Locate the cell with the specified text and output its [X, Y] center coordinate. 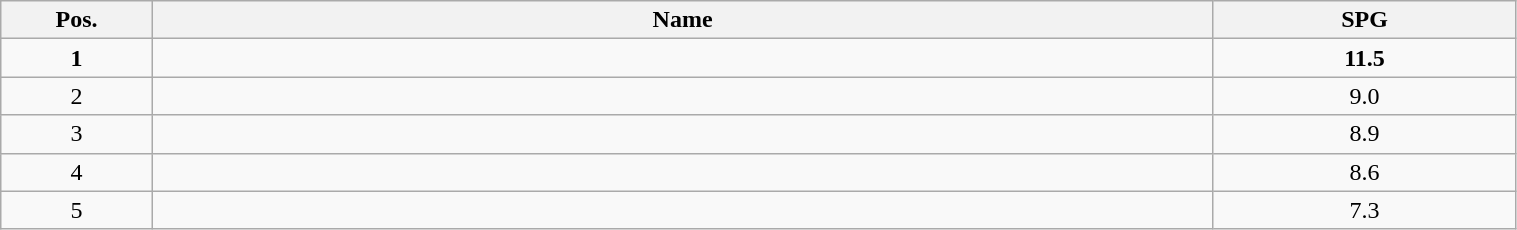
8.9 [1364, 134]
8.6 [1364, 172]
SPG [1364, 20]
5 [77, 210]
4 [77, 172]
Pos. [77, 20]
Name [682, 20]
7.3 [1364, 210]
11.5 [1364, 58]
1 [77, 58]
2 [77, 96]
9.0 [1364, 96]
3 [77, 134]
